For the text-containing cell, return its midpoint in [X, Y] coordinate format. 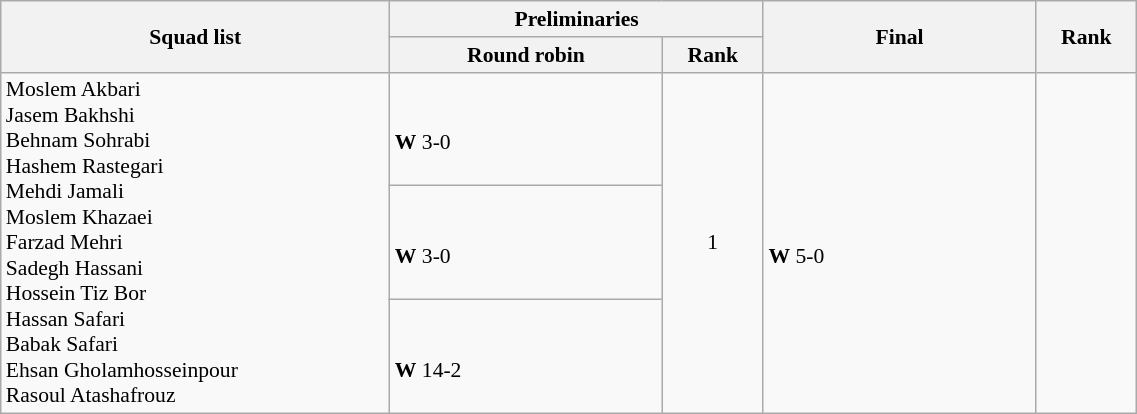
W 5-0 [899, 243]
W 14-2 [526, 357]
Final [899, 36]
Round robin [526, 55]
Preliminaries [577, 19]
1 [712, 243]
Squad list [196, 36]
